Identify which cell holds the provided text, then report its (X, Y) central coordinate. 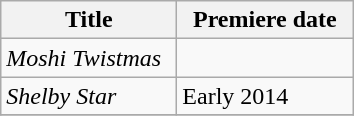
Shelby Star (89, 96)
Moshi Twistmas (89, 58)
Title (89, 20)
Early 2014 (265, 96)
Premiere date (265, 20)
